Output the [X, Y] coordinate of the center of the cell containing the given text.  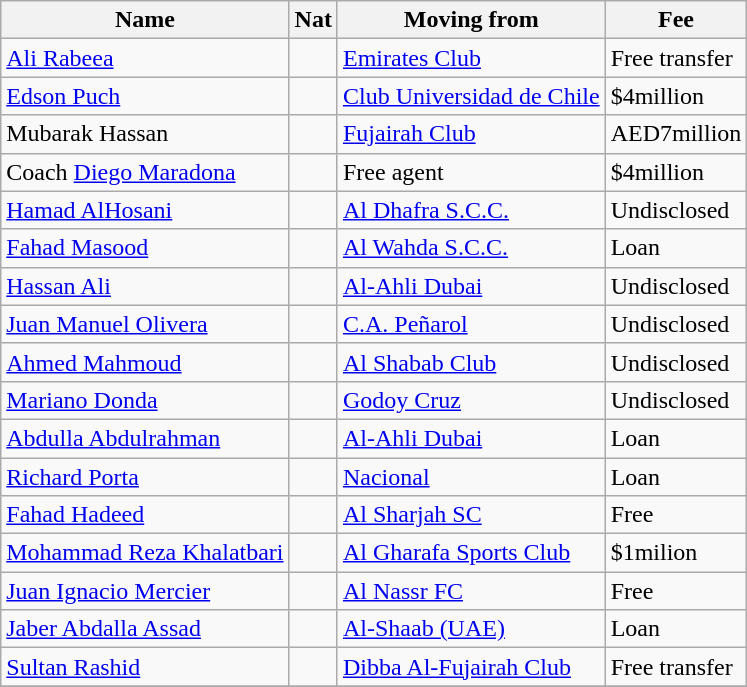
Al Wahda S.C.C. [471, 248]
Fujairah Club [471, 134]
Hassan Ali [145, 286]
Fee [676, 20]
Juan Ignacio Mercier [145, 591]
Free agent [471, 172]
Godoy Cruz [471, 400]
Fahad Masood [145, 248]
Jaber Abdalla Assad [145, 629]
Club Universidad de Chile [471, 96]
Mubarak Hassan [145, 134]
Richard Porta [145, 477]
Dibba Al-Fujairah Club [471, 667]
Al Nassr FC [471, 591]
Emirates Club [471, 58]
Al Dhafra S.C.C. [471, 210]
Abdulla Abdulrahman [145, 438]
Ahmed Mahmoud [145, 362]
Coach Diego Maradona [145, 172]
Mariano Donda [145, 400]
$1milion [676, 553]
Ali Rabeea [145, 58]
Name [145, 20]
Al Gharafa Sports Club [471, 553]
Al Shabab Club [471, 362]
C.A. Peñarol [471, 324]
Al Sharjah SC [471, 515]
Al-Shaab (UAE) [471, 629]
Nacional [471, 477]
Sultan Rashid [145, 667]
AED7million [676, 134]
Edson Puch [145, 96]
Moving from [471, 20]
Nat [313, 20]
Mohammad Reza Khalatbari [145, 553]
Juan Manuel Olivera [145, 324]
Fahad Hadeed [145, 515]
Hamad AlHosani [145, 210]
